Scan for the cell matching the given text and deliver its (x, y) coordinate at center. 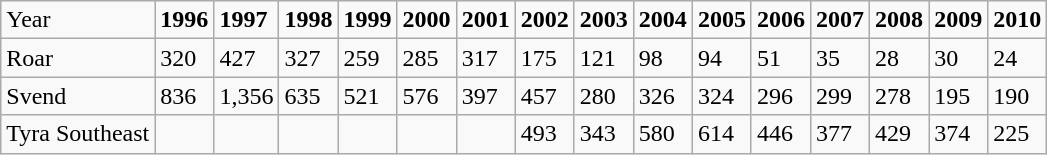
377 (840, 134)
343 (604, 134)
580 (662, 134)
1998 (308, 20)
2002 (544, 20)
2009 (958, 20)
296 (780, 96)
2008 (900, 20)
2000 (426, 20)
2010 (1018, 20)
278 (900, 96)
326 (662, 96)
1997 (246, 20)
836 (184, 96)
493 (544, 134)
2005 (722, 20)
2007 (840, 20)
94 (722, 58)
Year (78, 20)
1,356 (246, 96)
35 (840, 58)
30 (958, 58)
225 (1018, 134)
2004 (662, 20)
427 (246, 58)
175 (544, 58)
327 (308, 58)
320 (184, 58)
98 (662, 58)
2001 (486, 20)
Svend (78, 96)
195 (958, 96)
259 (368, 58)
280 (604, 96)
429 (900, 134)
1999 (368, 20)
Tyra Southeast (78, 134)
446 (780, 134)
576 (426, 96)
24 (1018, 58)
614 (722, 134)
635 (308, 96)
324 (722, 96)
374 (958, 134)
317 (486, 58)
457 (544, 96)
121 (604, 58)
285 (426, 58)
1996 (184, 20)
28 (900, 58)
190 (1018, 96)
Roar (78, 58)
521 (368, 96)
51 (780, 58)
2003 (604, 20)
2006 (780, 20)
397 (486, 96)
299 (840, 96)
